Provide the [x, y] coordinate of the cell's center where the given text is located.  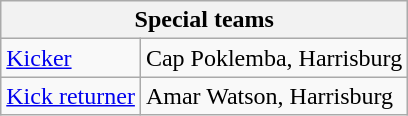
Cap Poklemba, Harrisburg [274, 58]
Kicker [71, 58]
Kick returner [71, 96]
Special teams [204, 20]
Amar Watson, Harrisburg [274, 96]
